For the text-containing cell, return its midpoint in (X, Y) coordinate format. 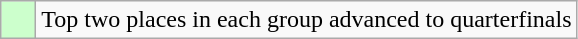
Top two places in each group advanced to quarterfinals (306, 20)
